Find where the given text appears and provide that cell's center as [X, Y] coordinate. 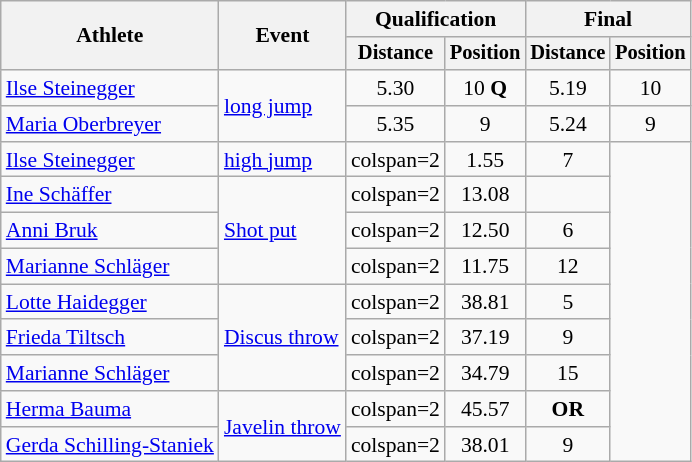
7 [568, 160]
Discus throw [282, 338]
Qualification [436, 19]
15 [568, 373]
long jump [282, 106]
Anni Bruk [110, 231]
Frieda Tiltsch [110, 338]
5 [568, 302]
Shot put [282, 230]
11.75 [485, 267]
Lotte Haidegger [110, 302]
13.08 [485, 195]
5.19 [568, 88]
5.24 [568, 124]
Event [282, 36]
45.57 [485, 409]
Final [608, 19]
34.79 [485, 373]
Maria Oberbreyer [110, 124]
12 [568, 267]
high jump [282, 160]
38.81 [485, 302]
OR [568, 409]
10 [650, 88]
1.55 [485, 160]
12.50 [485, 231]
Ine Schäffer [110, 195]
Athlete [110, 36]
Herma Bauma [110, 409]
10 Q [485, 88]
6 [568, 231]
37.19 [485, 338]
Javelin throw [282, 426]
5.30 [396, 88]
5.35 [396, 124]
